Pinpoint the cell where the given text exists, returning its [x, y] midpoint coordinate. 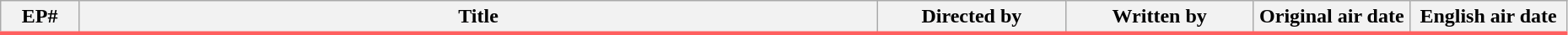
Written by [1159, 17]
Directed by [972, 17]
English air date [1489, 17]
EP# [40, 17]
Original air date [1332, 17]
Title [479, 17]
